Detect which cell encompasses the target text, then output its [X, Y] center coordinate. 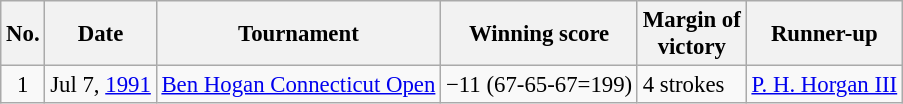
Date [100, 34]
1 [23, 85]
4 strokes [692, 85]
Winning score [540, 34]
Jul 7, 1991 [100, 85]
Ben Hogan Connecticut Open [298, 85]
No. [23, 34]
Runner-up [824, 34]
Tournament [298, 34]
−11 (67-65-67=199) [540, 85]
P. H. Horgan III [824, 85]
Margin ofvictory [692, 34]
